Provide the [x, y] coordinate of the cell's center where the given text is located.  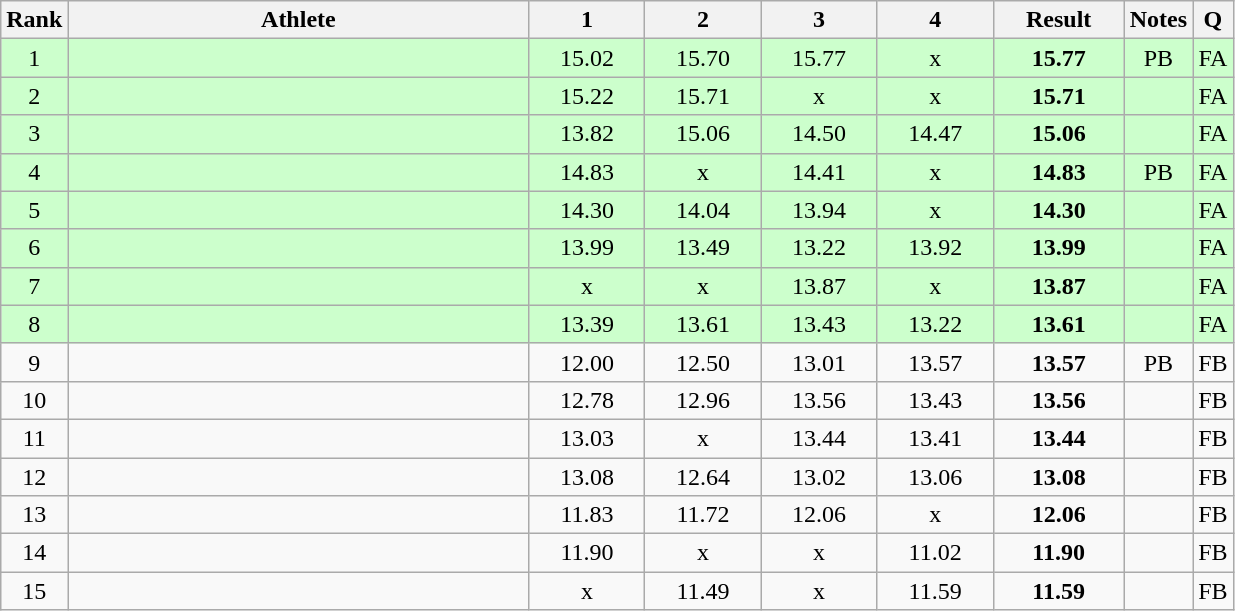
12.96 [703, 400]
13.49 [703, 248]
11.49 [703, 591]
15.22 [587, 96]
10 [34, 400]
13.39 [587, 324]
5 [34, 210]
13 [34, 515]
13.06 [935, 477]
Q [1213, 20]
12.64 [703, 477]
12.50 [703, 362]
13.82 [587, 134]
13.41 [935, 438]
7 [34, 286]
6 [34, 248]
15 [34, 591]
14 [34, 553]
11.72 [703, 515]
15.02 [587, 58]
12.00 [587, 362]
11.83 [587, 515]
15.70 [703, 58]
9 [34, 362]
Notes [1158, 20]
13.02 [819, 477]
Athlete [298, 20]
Rank [34, 20]
14.04 [703, 210]
11.02 [935, 553]
13.03 [587, 438]
12 [34, 477]
13.01 [819, 362]
13.92 [935, 248]
Result [1058, 20]
14.41 [819, 172]
12.78 [587, 400]
8 [34, 324]
11 [34, 438]
14.47 [935, 134]
14.50 [819, 134]
13.94 [819, 210]
